Scan for the cell matching the given text and deliver its (x, y) coordinate at center. 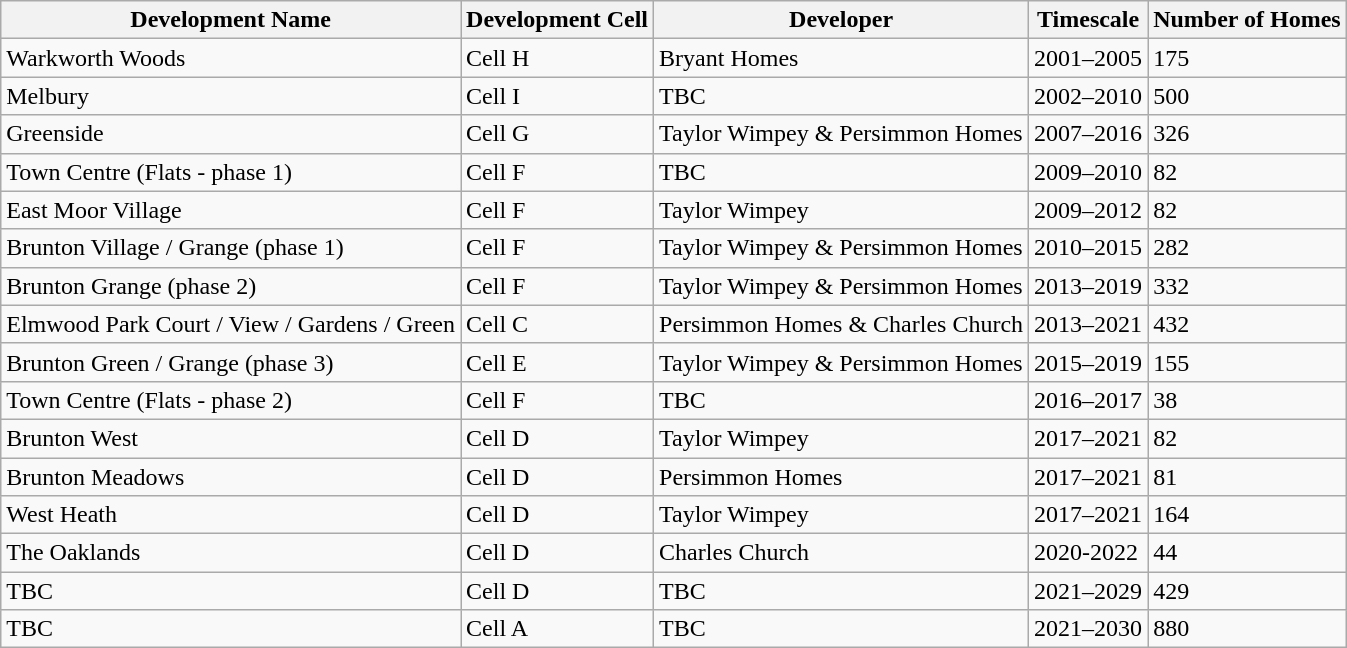
Town Centre (Flats - phase 1) (231, 172)
2002–2010 (1088, 96)
432 (1248, 324)
Cell C (558, 324)
175 (1248, 58)
2009–2012 (1088, 210)
880 (1248, 629)
Brunton Meadows (231, 477)
Developer (842, 20)
2020-2022 (1088, 553)
38 (1248, 400)
Charles Church (842, 553)
2013–2021 (1088, 324)
The Oaklands (231, 553)
Warkworth Woods (231, 58)
500 (1248, 96)
East Moor Village (231, 210)
Brunton Village / Grange (phase 1) (231, 248)
164 (1248, 515)
332 (1248, 286)
Cell E (558, 362)
2015–2019 (1088, 362)
Elmwood Park Court / View / Gardens / Green (231, 324)
429 (1248, 591)
Persimmon Homes & Charles Church (842, 324)
2010–2015 (1088, 248)
44 (1248, 553)
Timescale (1088, 20)
Town Centre (Flats - phase 2) (231, 400)
2016–2017 (1088, 400)
Brunton Grange (phase 2) (231, 286)
2007–2016 (1088, 134)
2021–2029 (1088, 591)
2001–2005 (1088, 58)
282 (1248, 248)
2013–2019 (1088, 286)
Number of Homes (1248, 20)
Melbury (231, 96)
2009–2010 (1088, 172)
Cell I (558, 96)
Development Name (231, 20)
Cell G (558, 134)
Cell H (558, 58)
326 (1248, 134)
Brunton Green / Grange (phase 3) (231, 362)
81 (1248, 477)
155 (1248, 362)
West Heath (231, 515)
Greenside (231, 134)
2021–2030 (1088, 629)
Cell A (558, 629)
Persimmon Homes (842, 477)
Brunton West (231, 438)
Development Cell (558, 20)
Bryant Homes (842, 58)
